Output the [X, Y] coordinate of the center of the cell containing the given text.  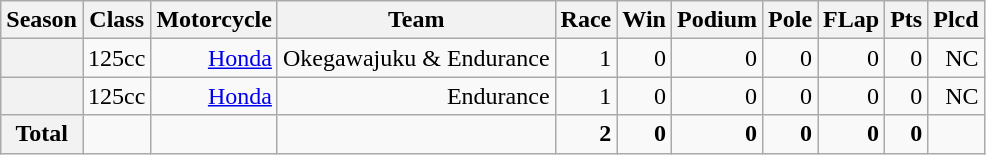
Pole [790, 20]
Okegawajuku & Endurance [416, 58]
Motorcycle [214, 20]
Win [644, 20]
Pts [906, 20]
FLap [852, 20]
Race [586, 20]
Endurance [416, 96]
Team [416, 20]
Total [42, 134]
Podium [716, 20]
Season [42, 20]
2 [586, 134]
Plcd [956, 20]
Class [116, 20]
